Find where the given text appears and provide that cell's center as (X, Y) coordinate. 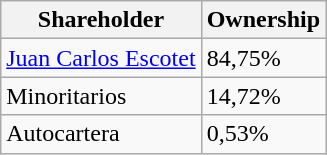
14,72% (263, 96)
84,75% (263, 58)
0,53% (263, 134)
Autocartera (101, 134)
Minoritarios (101, 96)
Shareholder (101, 20)
Juan Carlos Escotet (101, 58)
Ownership (263, 20)
